Pinpoint the cell where the given text exists, returning its (x, y) midpoint coordinate. 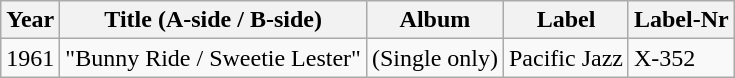
Label (566, 20)
Pacific Jazz (566, 58)
(Single only) (434, 58)
X-352 (681, 58)
"Bunny Ride / Sweetie Lester" (214, 58)
Label-Nr (681, 20)
Year (30, 20)
1961 (30, 58)
Title (A-side / B-side) (214, 20)
Album (434, 20)
